Return (X, Y) of the center of cell containing provided text 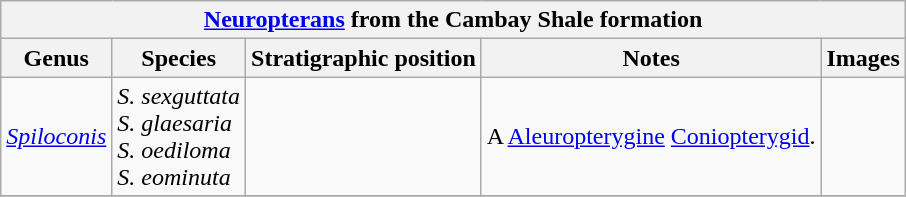
Neuropterans from the Cambay Shale formation (454, 20)
Species (179, 58)
A Aleuropterygine Coniopterygid. (651, 136)
Images (863, 58)
Spiloconis (56, 136)
Genus (56, 58)
S. sexguttataS. glaesariaS. oedilomaS. eominuta (179, 136)
Notes (651, 58)
Stratigraphic position (364, 58)
